From the cell containing the given text, extract its center point as [x, y] coordinate. 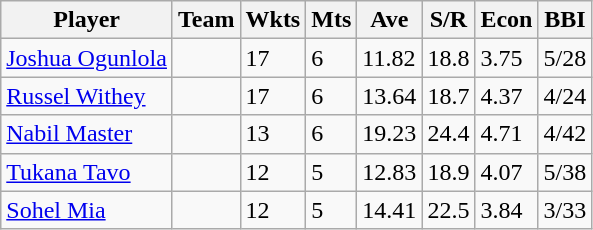
14.41 [390, 210]
5/38 [565, 172]
Ave [390, 20]
22.5 [448, 210]
3.84 [506, 210]
13.64 [390, 96]
Player [87, 20]
4.37 [506, 96]
4.07 [506, 172]
19.23 [390, 134]
11.82 [390, 58]
4/24 [565, 96]
24.4 [448, 134]
3.75 [506, 58]
18.8 [448, 58]
BBI [565, 20]
4.71 [506, 134]
3/33 [565, 210]
Joshua Ogunlola [87, 58]
Mts [332, 20]
5/28 [565, 58]
Econ [506, 20]
18.9 [448, 172]
Sohel Mia [87, 210]
12.83 [390, 172]
18.7 [448, 96]
S/R [448, 20]
Nabil Master [87, 134]
Russel Withey [87, 96]
Team [206, 20]
Wkts [273, 20]
4/42 [565, 134]
13 [273, 134]
Tukana Tavo [87, 172]
